Extract the [X, Y] coordinate from the center of the cell holding the provided text.  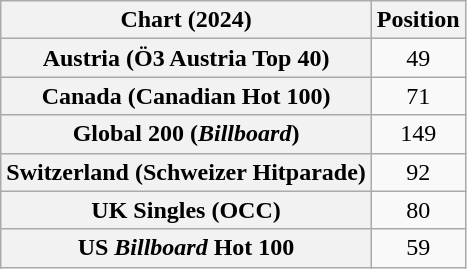
149 [418, 134]
49 [418, 58]
71 [418, 96]
Global 200 (Billboard) [186, 134]
Switzerland (Schweizer Hitparade) [186, 172]
Chart (2024) [186, 20]
92 [418, 172]
59 [418, 248]
UK Singles (OCC) [186, 210]
Canada (Canadian Hot 100) [186, 96]
Position [418, 20]
80 [418, 210]
Austria (Ö3 Austria Top 40) [186, 58]
US Billboard Hot 100 [186, 248]
